From the cell containing the given text, extract its center point as [X, Y] coordinate. 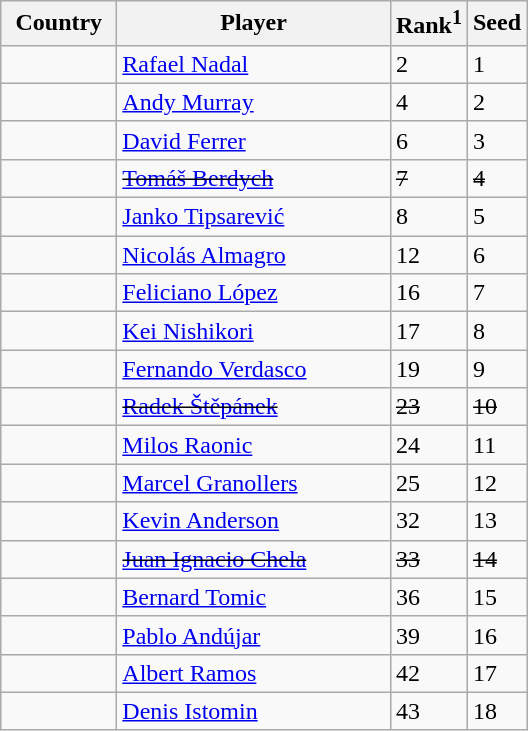
Player [254, 24]
32 [428, 521]
18 [496, 711]
3 [496, 140]
9 [496, 369]
43 [428, 711]
Janko Tipsarević [254, 217]
Country [59, 24]
Rank1 [428, 24]
Rafael Nadal [254, 64]
5 [496, 217]
Nicolás Almagro [254, 255]
19 [428, 369]
Seed [496, 24]
Kei Nishikori [254, 331]
36 [428, 597]
Kevin Anderson [254, 521]
Fernando Verdasco [254, 369]
Juan Ignacio Chela [254, 559]
15 [496, 597]
10 [496, 407]
11 [496, 445]
Tomáš Berdych [254, 178]
13 [496, 521]
1 [496, 64]
24 [428, 445]
39 [428, 635]
42 [428, 673]
14 [496, 559]
33 [428, 559]
Denis Istomin [254, 711]
Marcel Granollers [254, 483]
Albert Ramos [254, 673]
Pablo Andújar [254, 635]
David Ferrer [254, 140]
Feliciano López [254, 293]
Andy Murray [254, 102]
Bernard Tomic [254, 597]
23 [428, 407]
Radek Štěpánek [254, 407]
Milos Raonic [254, 445]
25 [428, 483]
